Provide the [X, Y] coordinate of the cell's center where the given text is located.  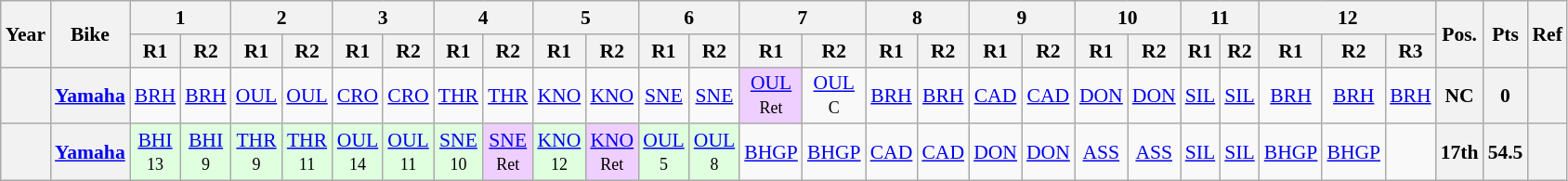
OUL11 [409, 152]
OULC [834, 95]
OUL8 [714, 152]
R3 [1410, 51]
3 [383, 18]
OUL14 [359, 152]
BHI9 [206, 152]
7 [803, 18]
NC [1460, 95]
SNERet [507, 152]
4 [483, 18]
OUL5 [663, 152]
0 [1506, 95]
8 [918, 18]
Year [26, 33]
1 [180, 18]
SNE10 [459, 152]
BHI13 [156, 152]
Bike [90, 33]
THR11 [307, 152]
OULRet [771, 95]
2 [282, 18]
9 [1022, 18]
Pos. [1460, 33]
THR9 [256, 152]
Ref [1547, 33]
12 [1348, 18]
11 [1221, 18]
Pts [1506, 33]
KNO12 [559, 152]
5 [585, 18]
17th [1460, 152]
6 [689, 18]
KNORet [611, 152]
10 [1128, 18]
54.5 [1506, 152]
